From the cell containing the given text, extract its center point as [x, y] coordinate. 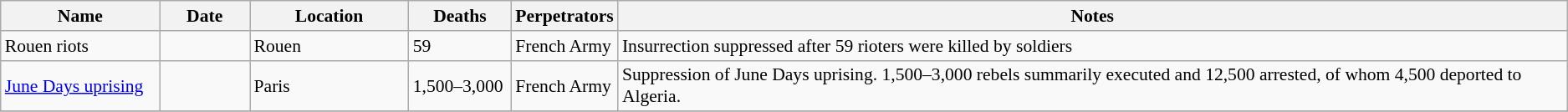
Perpetrators [564, 16]
Rouen riots [80, 46]
59 [460, 46]
Deaths [460, 16]
Notes [1092, 16]
Name [80, 16]
Insurrection suppressed after 59 rioters were killed by soldiers [1092, 46]
Suppression of June Days uprising. 1,500–3,000 rebels summarily executed and 12,500 arrested, of whom 4,500 deported to Algeria. [1092, 85]
Paris [329, 85]
June Days uprising [80, 85]
1,500–3,000 [460, 85]
Rouen [329, 46]
Location [329, 16]
Date [205, 16]
